Search for the cell housing the specified text and yield its [X, Y] center coordinate. 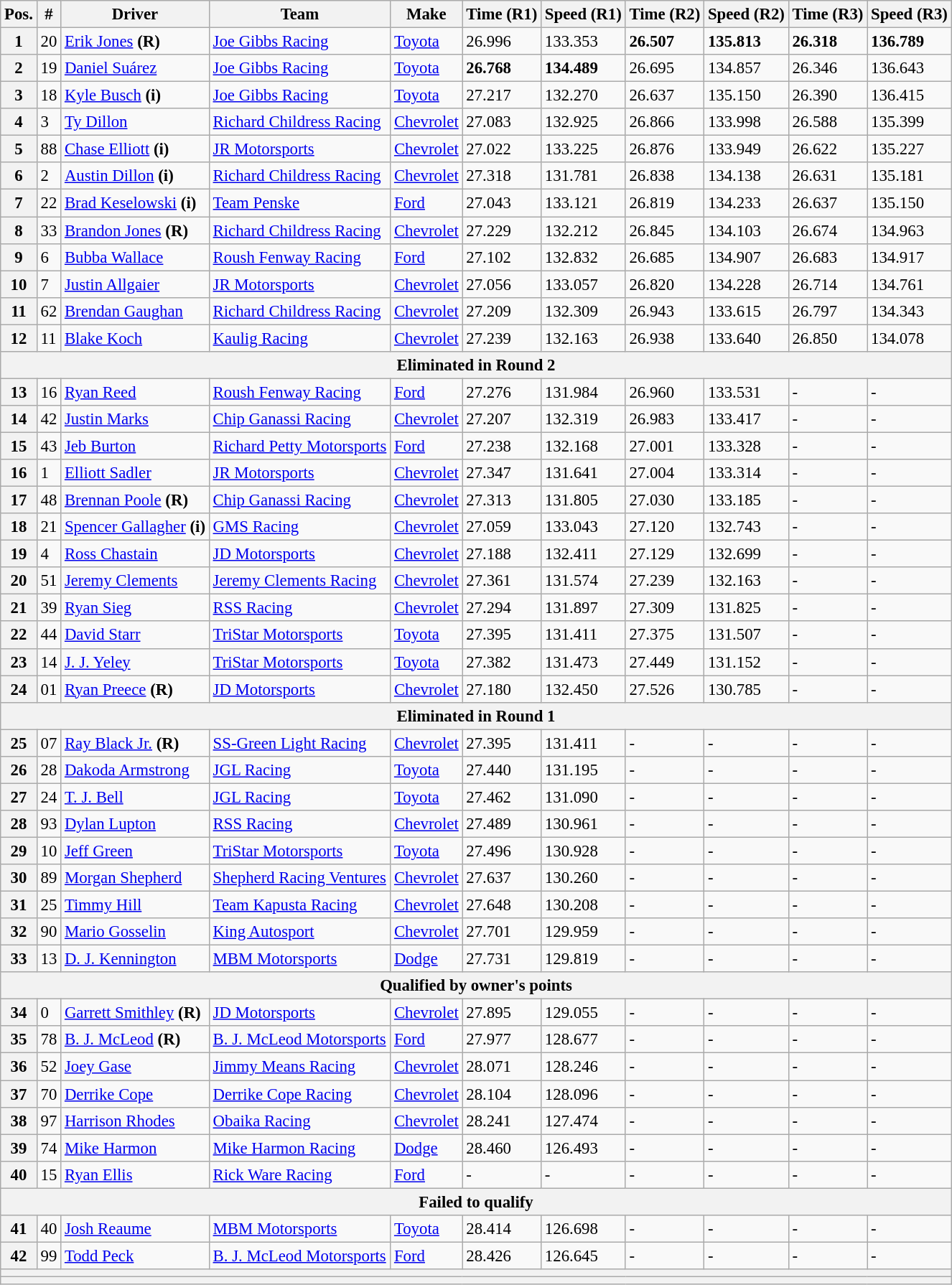
130.961 [584, 824]
134.103 [747, 230]
Harrison Rhodes [135, 1121]
134.761 [910, 284]
Time (R3) [828, 14]
Justin Allgaier [135, 284]
Driver [135, 14]
Kaulig Racing [299, 338]
Morgan Shepherd [135, 878]
97 [49, 1121]
27.731 [502, 959]
132.699 [747, 554]
27.004 [665, 473]
5 [19, 149]
130.785 [747, 689]
Austin Dillon (i) [135, 176]
David Starr [135, 635]
134.233 [747, 203]
134.489 [584, 68]
27.102 [502, 257]
26.938 [665, 338]
Failed to qualify [476, 1202]
131.781 [584, 176]
26.631 [828, 176]
131.825 [747, 608]
0 [49, 1013]
133.314 [747, 473]
132.319 [584, 419]
Mike Harmon [135, 1148]
131.195 [584, 770]
131.473 [584, 662]
Rick Ware Racing [299, 1174]
Eliminated in Round 1 [476, 716]
132.450 [584, 689]
51 [49, 581]
Team Kapusta Racing [299, 905]
Team [299, 14]
26.819 [665, 203]
Brandon Jones (R) [135, 230]
Erik Jones (R) [135, 42]
129.959 [584, 932]
131.574 [584, 581]
26.996 [502, 42]
134.228 [747, 284]
88 [49, 149]
28.104 [502, 1094]
93 [49, 824]
Qualified by owner's points [476, 986]
26.876 [665, 149]
01 [49, 689]
78 [49, 1040]
Brennan Poole (R) [135, 500]
131.152 [747, 662]
126.645 [584, 1256]
Elliott Sadler [135, 473]
134.078 [910, 338]
26.850 [828, 338]
Mike Harmon Racing [299, 1148]
27.129 [665, 554]
27.276 [502, 392]
133.225 [584, 149]
30 [19, 878]
Brad Keselowski (i) [135, 203]
23 [19, 662]
133.531 [747, 392]
26.845 [665, 230]
Dylan Lupton [135, 824]
Eliminated in Round 2 [476, 365]
26.318 [828, 42]
132.270 [584, 95]
27.188 [502, 554]
26.714 [828, 284]
Speed (R2) [747, 14]
27.238 [502, 446]
128.096 [584, 1094]
133.998 [747, 122]
131.507 [747, 635]
128.246 [584, 1067]
27.701 [502, 932]
Ryan Sieg [135, 608]
Speed (R3) [910, 14]
134.857 [747, 68]
27.440 [502, 770]
B. J. McLeod (R) [135, 1040]
136.415 [910, 95]
26.622 [828, 149]
27.496 [502, 851]
Joey Gase [135, 1067]
Time (R1) [502, 14]
Ryan Ellis [135, 1174]
131.897 [584, 608]
134.917 [910, 257]
34 [19, 1013]
# [49, 14]
27.217 [502, 95]
Daniel Suárez [135, 68]
Garrett Smithley (R) [135, 1013]
27.043 [502, 203]
132.832 [584, 257]
37 [19, 1094]
Spencer Gallagher (i) [135, 527]
126.493 [584, 1148]
Ross Chastain [135, 554]
131.984 [584, 392]
134.963 [910, 230]
134.138 [747, 176]
38 [19, 1121]
27.180 [502, 689]
27.030 [665, 500]
28.071 [502, 1067]
8 [19, 230]
Brendan Gaughan [135, 311]
26.683 [828, 257]
28.414 [502, 1229]
26.768 [502, 68]
26.820 [665, 284]
133.057 [584, 284]
28.241 [502, 1121]
29 [19, 851]
132.925 [584, 122]
136.789 [910, 42]
27.347 [502, 473]
133.353 [584, 42]
27.207 [502, 419]
133.043 [584, 527]
26.695 [665, 68]
26.866 [665, 122]
26.588 [828, 122]
27.637 [502, 878]
Jeremy Clements [135, 581]
129.055 [584, 1013]
132.168 [584, 446]
132.743 [747, 527]
132.309 [584, 311]
Speed (R1) [584, 14]
133.640 [747, 338]
136.643 [910, 68]
Jeremy Clements Racing [299, 581]
26.390 [828, 95]
74 [49, 1148]
GMS Racing [299, 527]
Derrike Cope Racing [299, 1094]
129.819 [584, 959]
31 [19, 905]
131.090 [584, 797]
89 [49, 878]
26.960 [665, 392]
135.399 [910, 122]
90 [49, 932]
27.375 [665, 635]
26.685 [665, 257]
D. J. Kennington [135, 959]
Jeff Green [135, 851]
130.928 [584, 851]
27.449 [665, 662]
28.426 [502, 1256]
07 [49, 743]
27.489 [502, 824]
Make [426, 14]
135.227 [910, 149]
48 [49, 500]
130.208 [584, 905]
26.838 [665, 176]
27.648 [502, 905]
35 [19, 1040]
Richard Petty Motorsports [299, 446]
26.797 [828, 311]
133.417 [747, 419]
133.328 [747, 446]
41 [19, 1229]
135.181 [910, 176]
27.083 [502, 122]
133.121 [584, 203]
127.474 [584, 1121]
Timmy Hill [135, 905]
Blake Koch [135, 338]
26.507 [665, 42]
27.895 [502, 1013]
Dakoda Armstrong [135, 770]
27.120 [665, 527]
Josh Reaume [135, 1229]
T. J. Bell [135, 797]
27.001 [665, 446]
28.460 [502, 1148]
Kyle Busch (i) [135, 95]
Derrike Cope [135, 1094]
26 [19, 770]
43 [49, 446]
62 [49, 311]
27.318 [502, 176]
27.526 [665, 689]
27.294 [502, 608]
27.309 [665, 608]
Justin Marks [135, 419]
27.059 [502, 527]
130.260 [584, 878]
135.813 [747, 42]
134.343 [910, 311]
133.949 [747, 149]
133.615 [747, 311]
99 [49, 1256]
131.641 [584, 473]
Time (R2) [665, 14]
Jeb Burton [135, 446]
Shepherd Racing Ventures [299, 878]
SS-Green Light Racing [299, 743]
12 [19, 338]
131.805 [584, 500]
Obaika Racing [299, 1121]
Team Penske [299, 203]
Bubba Wallace [135, 257]
126.698 [584, 1229]
Ty Dillon [135, 122]
Chase Elliott (i) [135, 149]
27.361 [502, 581]
17 [19, 500]
King Autosport [299, 932]
Pos. [19, 14]
132.411 [584, 554]
Ryan Preece (R) [135, 689]
27.022 [502, 149]
128.677 [584, 1040]
26.674 [828, 230]
26.983 [665, 419]
36 [19, 1067]
134.907 [747, 257]
44 [49, 635]
27.382 [502, 662]
70 [49, 1094]
27.209 [502, 311]
Todd Peck [135, 1256]
Jimmy Means Racing [299, 1067]
32 [19, 932]
27 [19, 797]
27.977 [502, 1040]
9 [19, 257]
133.185 [747, 500]
132.212 [584, 230]
26.346 [828, 68]
Mario Gosselin [135, 932]
27.313 [502, 500]
J. J. Yeley [135, 662]
27.056 [502, 284]
27.229 [502, 230]
Ryan Reed [135, 392]
52 [49, 1067]
27.462 [502, 797]
Ray Black Jr. (R) [135, 743]
26.943 [665, 311]
